Locate the cell with the specified text and output its [X, Y] center coordinate. 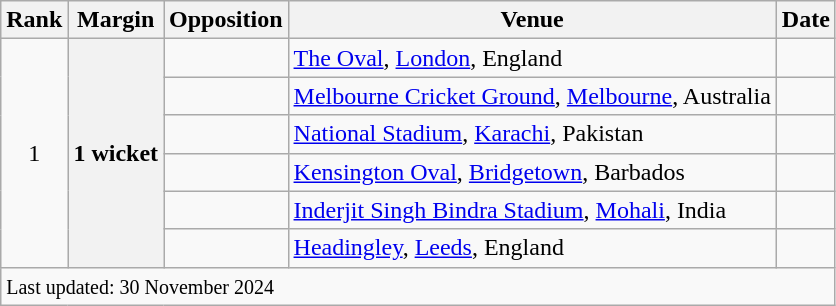
Kensington Oval, Bridgetown, Barbados [532, 172]
Headingley, Leeds, England [532, 248]
The Oval, London, England [532, 58]
1 wicket [116, 153]
Venue [532, 20]
Rank [34, 20]
Date [806, 20]
Inderjit Singh Bindra Stadium, Mohali, India [532, 210]
Melbourne Cricket Ground, Melbourne, Australia [532, 96]
National Stadium, Karachi, Pakistan [532, 134]
Margin [116, 20]
Last updated: 30 November 2024 [418, 286]
Opposition [226, 20]
1 [34, 153]
